Search for the cell housing the specified text and yield its [x, y] center coordinate. 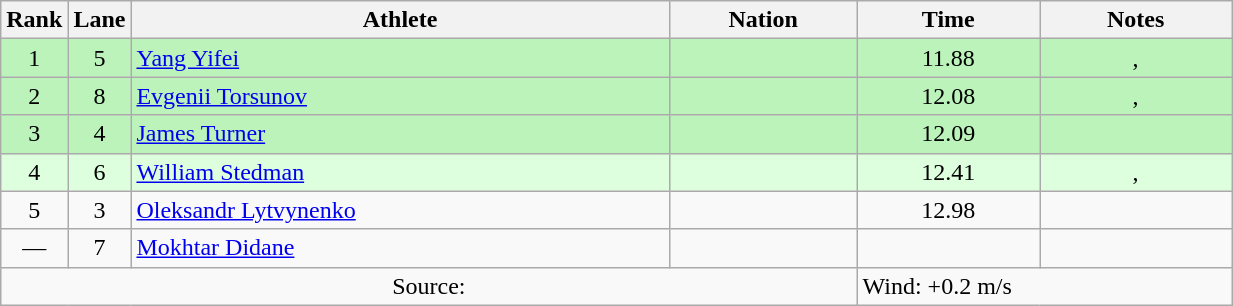
Nation [763, 20]
1 [34, 58]
2 [34, 96]
Lane [100, 20]
— [34, 248]
Notes [1136, 20]
11.88 [948, 58]
Rank [34, 20]
12.08 [948, 96]
6 [100, 172]
7 [100, 248]
12.98 [948, 210]
Yang Yifei [400, 58]
James Turner [400, 134]
12.41 [948, 172]
Athlete [400, 20]
8 [100, 96]
Wind: +0.2 m/s [1044, 286]
Source: [429, 286]
Mokhtar Didane [400, 248]
Evgenii Torsunov [400, 96]
12.09 [948, 134]
William Stedman [400, 172]
Time [948, 20]
Oleksandr Lytvynenko [400, 210]
